Return the [x, y] coordinate for the center point of the cell that contains the specified text.  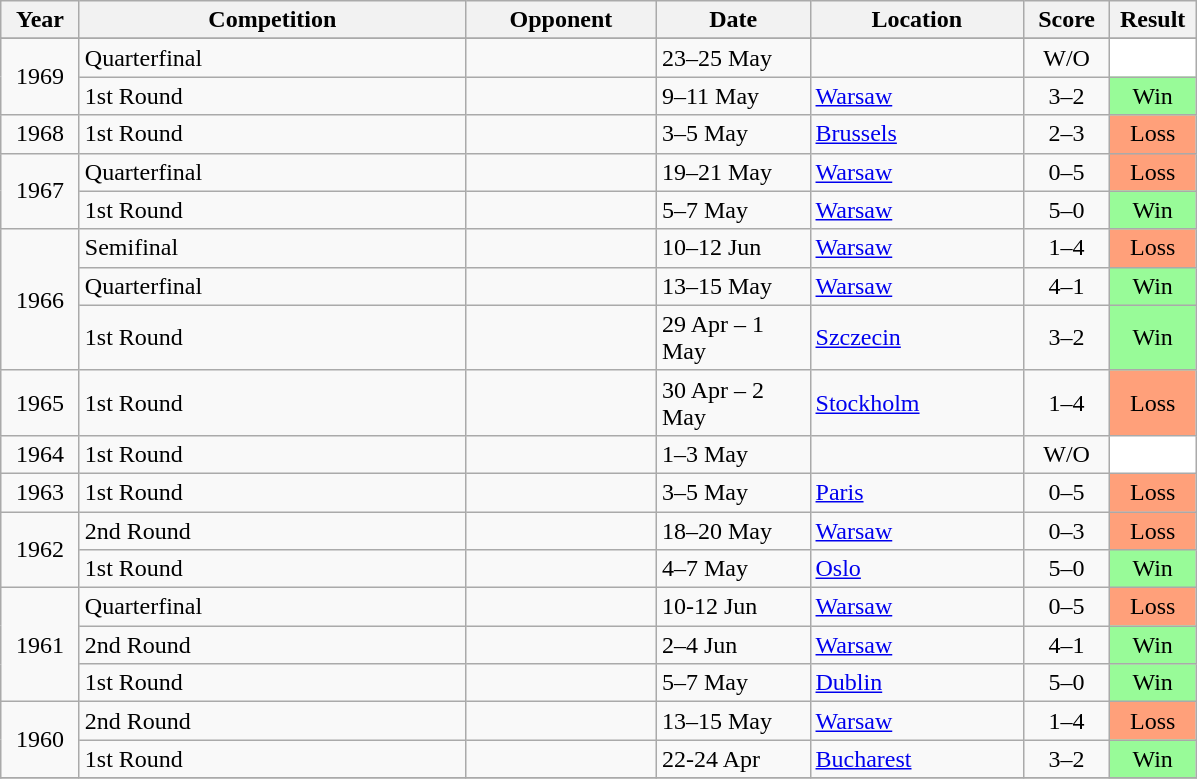
Opponent [560, 20]
Semifinal [272, 248]
1965 [40, 402]
Brussels [917, 134]
Oslo [917, 569]
1969 [40, 77]
Dublin [917, 683]
Bucharest [917, 759]
10-12 Jun [733, 607]
1962 [40, 550]
Paris [917, 492]
1–3 May [733, 454]
1961 [40, 645]
9–11 May [733, 96]
30 Apr – 2 May [733, 402]
1966 [40, 300]
4–7 May [733, 569]
29 Apr – 1 May [733, 338]
Date [733, 20]
23–25 May [733, 58]
1963 [40, 492]
Szczecin [917, 338]
1964 [40, 454]
Competition [272, 20]
1967 [40, 191]
18–20 May [733, 531]
0–3 [1067, 531]
Result [1153, 20]
2–4 Jun [733, 645]
1968 [40, 134]
19–21 May [733, 172]
2–3 [1067, 134]
10–12 Jun [733, 248]
Year [40, 20]
Score [1067, 20]
22-24 Apr [733, 759]
1960 [40, 740]
Location [917, 20]
Stockholm [917, 402]
